Return the [X, Y] coordinate for the center point of the cell that contains the specified text.  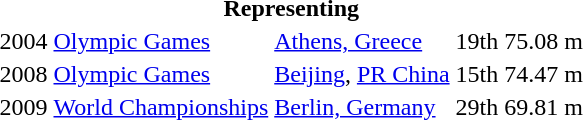
Athens, Greece [362, 41]
19th [477, 41]
Beijing, PR China [362, 74]
15th [477, 74]
